Return the [x, y] coordinate for the center point of the cell that contains the specified text.  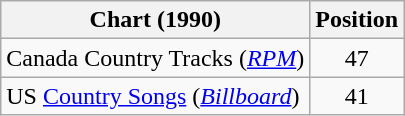
Chart (1990) [156, 20]
47 [357, 58]
Position [357, 20]
41 [357, 96]
Canada Country Tracks (RPM) [156, 58]
US Country Songs (Billboard) [156, 96]
